For the text-containing cell, return its midpoint in [x, y] coordinate format. 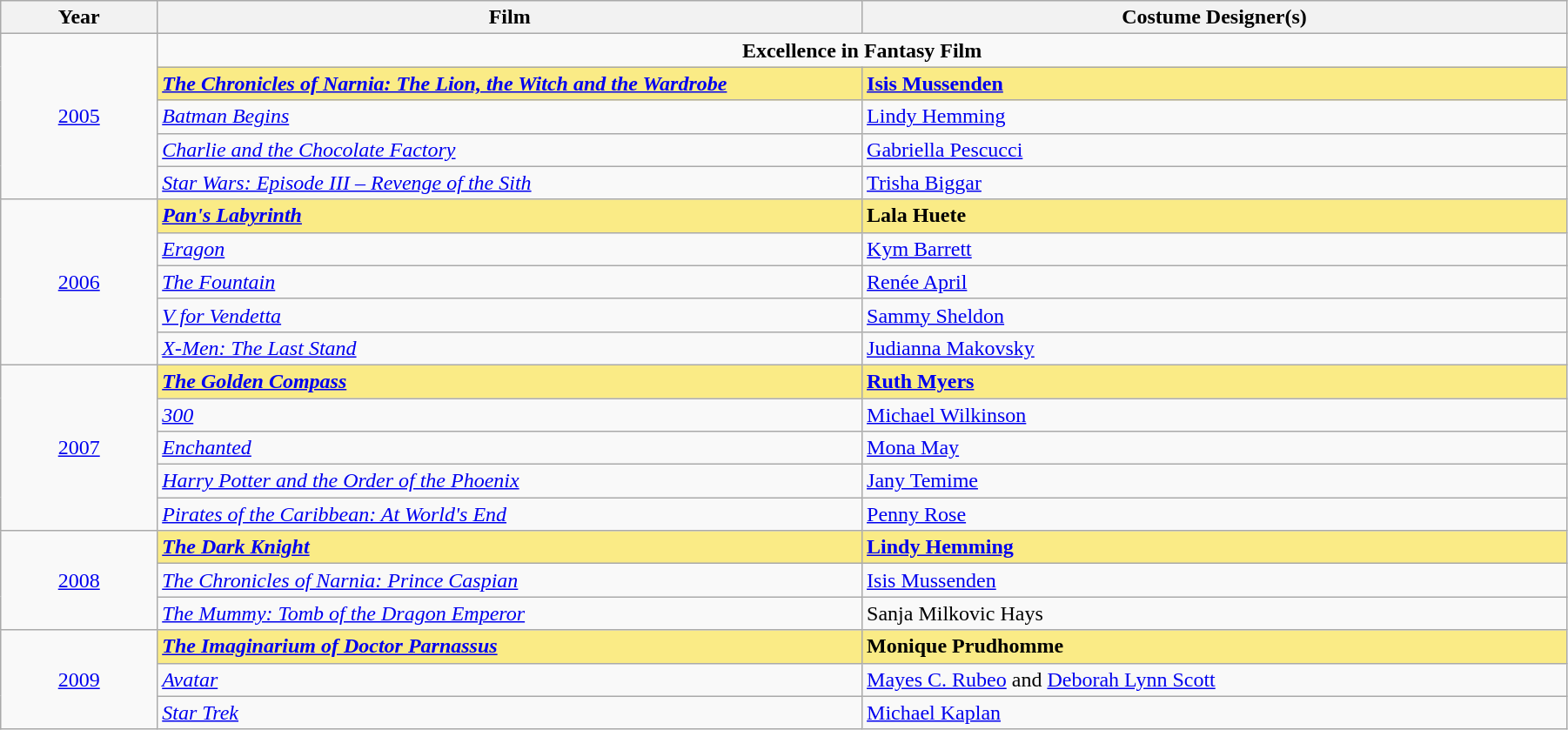
The Chronicles of Narnia: Prince Caspian [510, 580]
Michael Wilkinson [1215, 415]
2007 [79, 447]
The Imaginarium of Doctor Parnassus [510, 646]
Kym Barrett [1215, 249]
Eragon [510, 249]
2008 [79, 580]
Sanja Milkovic Hays [1215, 613]
Penny Rose [1215, 514]
Michael Kaplan [1215, 713]
The Mummy: Tomb of the Dragon Emperor [510, 613]
The Golden Compass [510, 381]
The Dark Knight [510, 547]
Enchanted [510, 448]
Sammy Sheldon [1215, 315]
X-Men: The Last Stand [510, 348]
Harry Potter and the Order of the Phoenix [510, 481]
Star Trek [510, 713]
V for Vendetta [510, 315]
The Fountain [510, 282]
Pirates of the Caribbean: At World's End [510, 514]
300 [510, 415]
Pan's Labyrinth [510, 216]
Ruth Myers [1215, 381]
Excellence in Fantasy Film [862, 50]
Mayes C. Rubeo and Deborah Lynn Scott [1215, 680]
Charlie and the Chocolate Factory [510, 150]
Avatar [510, 680]
2009 [79, 680]
Film [510, 17]
Monique Prudhomme [1215, 646]
Jany Temime [1215, 481]
Costume Designer(s) [1215, 17]
The Chronicles of Narnia: The Lion, the Witch and the Wardrobe [510, 84]
Mona May [1215, 448]
Star Wars: Episode III – Revenge of the Sith [510, 183]
Trisha Biggar [1215, 183]
Year [79, 17]
Lala Huete [1215, 216]
2005 [79, 117]
Gabriella Pescucci [1215, 150]
Batman Begins [510, 117]
2006 [79, 282]
Judianna Makovsky [1215, 348]
Renée April [1215, 282]
